Pinpoint the cell where the given text exists, returning its [X, Y] midpoint coordinate. 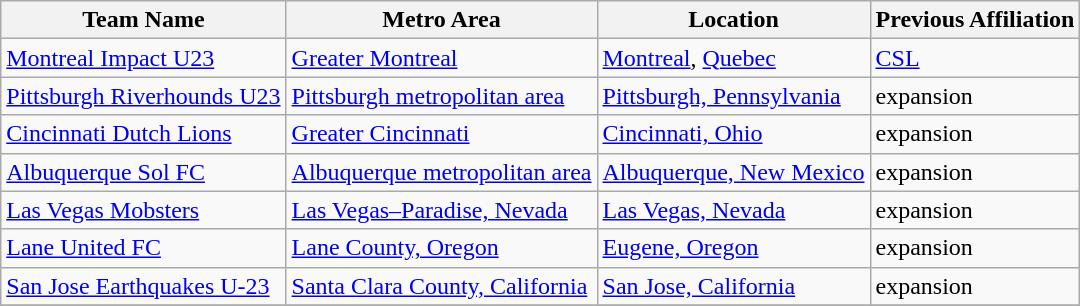
Greater Montreal [442, 58]
Pittsburgh metropolitan area [442, 96]
Cincinnati Dutch Lions [144, 134]
Team Name [144, 20]
Cincinnati, Ohio [734, 134]
Eugene, Oregon [734, 248]
Las Vegas–Paradise, Nevada [442, 210]
Las Vegas, Nevada [734, 210]
Albuquerque, New Mexico [734, 172]
Lane United FC [144, 248]
CSL [975, 58]
San Jose Earthquakes U-23 [144, 286]
Lane County, Oregon [442, 248]
Montreal, Quebec [734, 58]
Pittsburgh, Pennsylvania [734, 96]
Greater Cincinnati [442, 134]
Metro Area [442, 20]
Previous Affiliation [975, 20]
Santa Clara County, California [442, 286]
San Jose, California [734, 286]
Montreal Impact U23 [144, 58]
Las Vegas Mobsters [144, 210]
Albuquerque metropolitan area [442, 172]
Pittsburgh Riverhounds U23 [144, 96]
Albuquerque Sol FC [144, 172]
Location [734, 20]
